Return the [x, y] coordinate for the center point of the cell that contains the specified text.  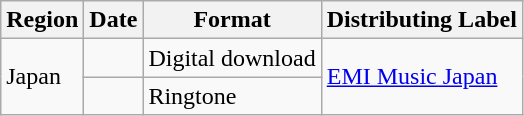
Japan [42, 77]
Date [114, 20]
EMI Music Japan [422, 77]
Region [42, 20]
Ringtone [232, 96]
Digital download [232, 58]
Distributing Label [422, 20]
Format [232, 20]
